Return the (X, Y) coordinate for the center point of the cell that contains the specified text.  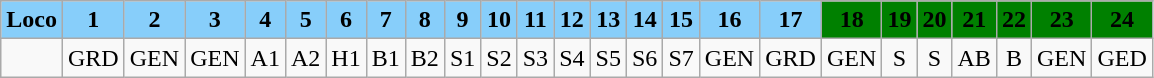
7 (386, 20)
13 (608, 20)
18 (851, 20)
A1 (265, 58)
S4 (572, 58)
Loco (32, 20)
8 (424, 20)
16 (729, 20)
10 (499, 20)
4 (265, 20)
24 (1122, 20)
S1 (462, 58)
H1 (346, 58)
17 (791, 20)
GED (1122, 58)
S6 (644, 58)
S5 (608, 58)
5 (305, 20)
B (1014, 58)
B1 (386, 58)
20 (934, 20)
S3 (535, 58)
S2 (499, 58)
14 (644, 20)
23 (1061, 20)
11 (535, 20)
15 (681, 20)
19 (900, 20)
B2 (424, 58)
A2 (305, 58)
12 (572, 20)
2 (154, 20)
9 (462, 20)
3 (215, 20)
AB (974, 58)
21 (974, 20)
22 (1014, 20)
S7 (681, 58)
6 (346, 20)
1 (93, 20)
